Extract the (X, Y) coordinate from the center of the cell holding the provided text.  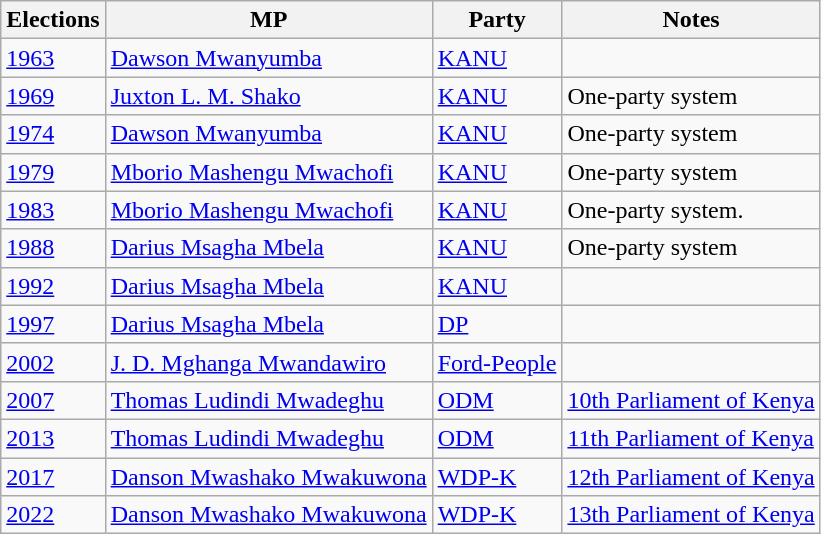
Elections (53, 20)
MP (268, 20)
11th Parliament of Kenya (691, 438)
Party (497, 20)
1974 (53, 134)
1992 (53, 286)
2017 (53, 477)
Notes (691, 20)
DP (497, 324)
2013 (53, 438)
2022 (53, 515)
J. D. Mghanga Mwandawiro (268, 362)
1969 (53, 96)
1988 (53, 248)
1997 (53, 324)
1983 (53, 210)
10th Parliament of Kenya (691, 400)
One-party system. (691, 210)
1979 (53, 172)
2007 (53, 400)
1963 (53, 58)
Ford-People (497, 362)
2002 (53, 362)
12th Parliament of Kenya (691, 477)
13th Parliament of Kenya (691, 515)
Juxton L. M. Shako (268, 96)
